Return the (X, Y) coordinate for the center point of the cell that contains the specified text.  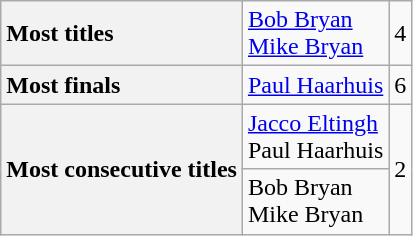
Most titles (122, 34)
Jacco Eltingh Paul Haarhuis (315, 136)
Most consecutive titles (122, 169)
Paul Haarhuis (315, 85)
4 (400, 34)
2 (400, 169)
6 (400, 85)
Most finals (122, 85)
